Detect which cell encompasses the target text, then output its [x, y] center coordinate. 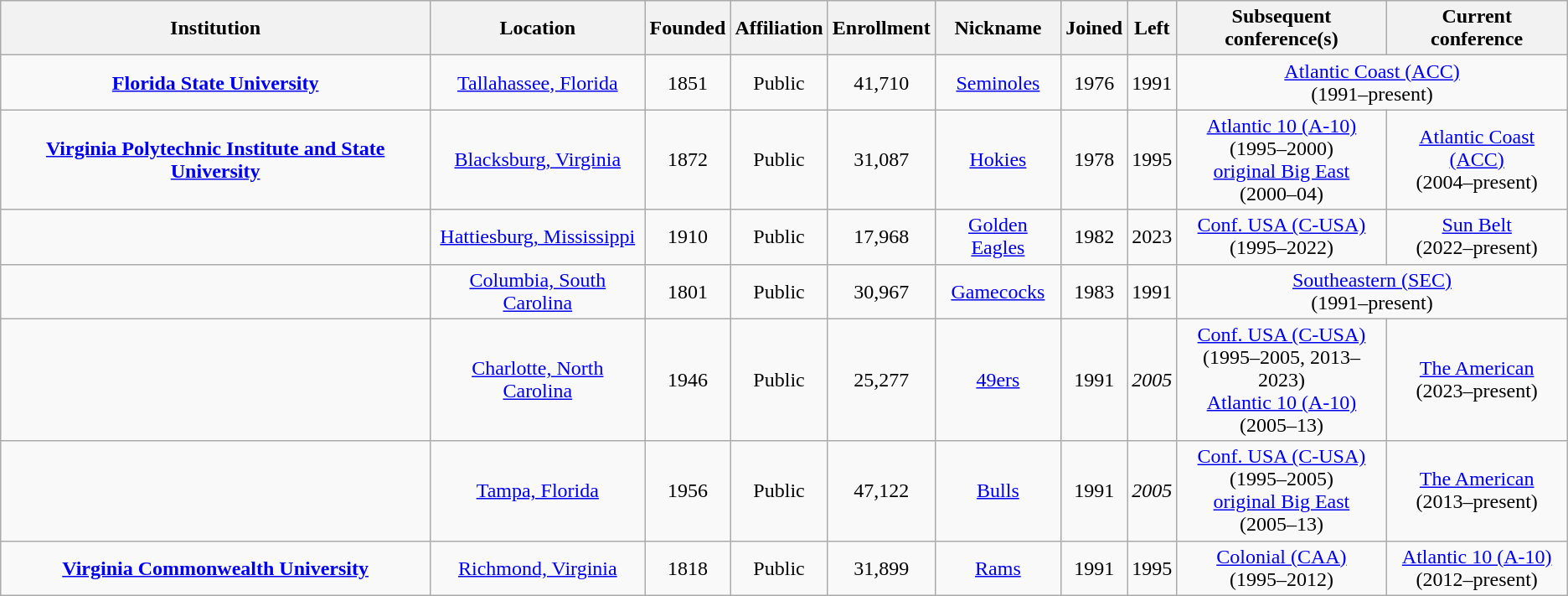
Hattiesburg, Mississippi [538, 236]
Columbia, South Carolina [538, 292]
25,277 [881, 380]
Currentconference [1477, 29]
1982 [1094, 236]
49ers [998, 380]
Richmond, Virginia [538, 568]
1956 [688, 491]
Tallahassee, Florida [538, 82]
2023 [1153, 236]
1976 [1094, 82]
The American(2023–present) [1477, 380]
Tampa, Florida [538, 491]
Virginia Polytechnic Institute and State University [216, 159]
Institution [216, 29]
Left [1153, 29]
Conf. USA (C-USA)(1995–2005)original Big East(2005–13) [1282, 491]
Nickname [998, 29]
1983 [1094, 292]
Colonial (CAA)(1995–2012) [1282, 568]
1910 [688, 236]
Location [538, 29]
Gamecocks [998, 292]
31,899 [881, 568]
Sun Belt(2022–present) [1477, 236]
1801 [688, 292]
47,122 [881, 491]
1818 [688, 568]
Enrollment [881, 29]
Affiliation [779, 29]
Florida State University [216, 82]
1978 [1094, 159]
Southeastern (SEC)(1991–present) [1372, 292]
Conf. USA (C-USA)(1995–2022) [1282, 236]
Founded [688, 29]
1872 [688, 159]
Joined [1094, 29]
Charlotte, North Carolina [538, 380]
Atlantic Coast (ACC)(2004–present) [1477, 159]
Atlantic 10 (A-10)(2012–present) [1477, 568]
Subsequentconference(s) [1282, 29]
The American(2013–present) [1477, 491]
Virginia Commonwealth University [216, 568]
Hokies [998, 159]
30,967 [881, 292]
31,087 [881, 159]
Rams [998, 568]
Bulls [998, 491]
41,710 [881, 82]
1851 [688, 82]
Atlantic 10 (A-10)(1995–2000)original Big East(2000–04) [1282, 159]
Blacksburg, Virginia [538, 159]
Conf. USA (C-USA)(1995–2005, 2013–2023)Atlantic 10 (A-10)(2005–13) [1282, 380]
1946 [688, 380]
Atlantic Coast (ACC)(1991–present) [1372, 82]
Seminoles [998, 82]
17,968 [881, 236]
Golden Eagles [998, 236]
